Provide the [x, y] coordinate of the cell's center where the given text is located.  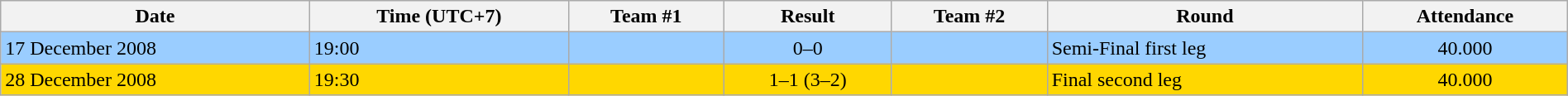
17 December 2008 [155, 48]
Final second leg [1204, 79]
Round [1204, 17]
Result [807, 17]
19:30 [438, 79]
Date [155, 17]
0–0 [807, 48]
Attendance [1465, 17]
19:00 [438, 48]
Team #2 [969, 17]
Time (UTC+7) [438, 17]
28 December 2008 [155, 79]
1–1 (3–2) [807, 79]
Semi-Final first leg [1204, 48]
Team #1 [646, 17]
